Determine the [X, Y] coordinate at the center of the cell enclosing the given text.  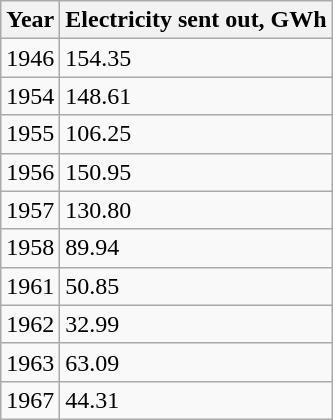
1962 [30, 324]
1954 [30, 96]
150.95 [196, 172]
Electricity sent out, GWh [196, 20]
50.85 [196, 286]
1958 [30, 248]
130.80 [196, 210]
148.61 [196, 96]
154.35 [196, 58]
106.25 [196, 134]
1967 [30, 400]
1961 [30, 286]
89.94 [196, 248]
1955 [30, 134]
1956 [30, 172]
Year [30, 20]
1957 [30, 210]
63.09 [196, 362]
1963 [30, 362]
32.99 [196, 324]
44.31 [196, 400]
1946 [30, 58]
